Search for the cell housing the specified text and yield its (x, y) center coordinate. 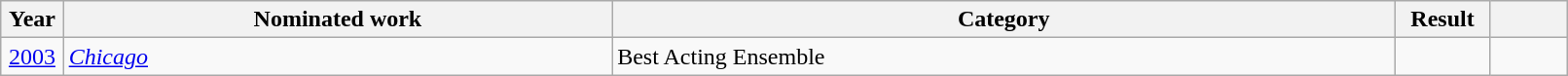
Year (32, 19)
Nominated work (338, 19)
Best Acting Ensemble (1004, 57)
Category (1004, 19)
Chicago (338, 57)
Result (1442, 19)
2003 (32, 57)
